Detect which cell encompasses the target text, then output its [X, Y] center coordinate. 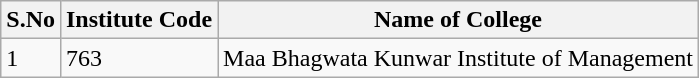
Maa Bhagwata Kunwar Institute of Management [458, 58]
763 [138, 58]
S.No [31, 20]
Institute Code [138, 20]
Name of College [458, 20]
1 [31, 58]
